Search for the cell housing the specified text and yield its (X, Y) center coordinate. 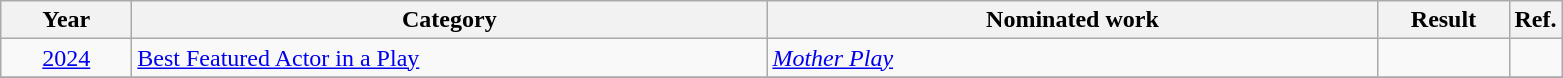
Best Featured Actor in a Play (450, 58)
Mother Play (1072, 58)
Year (66, 20)
2024 (66, 58)
Result (1444, 20)
Ref. (1536, 20)
Nominated work (1072, 20)
Category (450, 20)
